Provide the (x, y) coordinate of the cell's center where the given text is located.  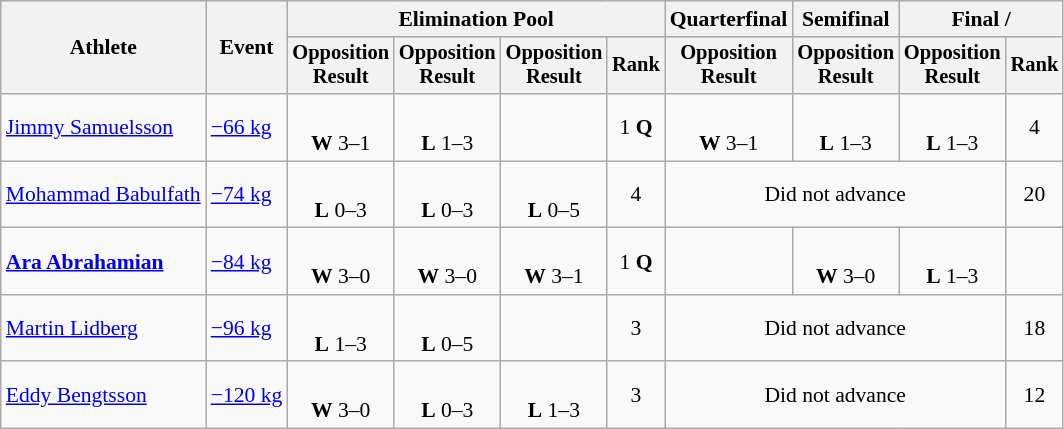
Semifinal (846, 19)
−84 kg (247, 262)
20 (1035, 194)
18 (1035, 328)
−96 kg (247, 328)
Martin Lidberg (104, 328)
Event (247, 48)
Athlete (104, 48)
Mohammad Babulfath (104, 194)
Jimmy Samuelsson (104, 128)
12 (1035, 396)
−120 kg (247, 396)
Elimination Pool (476, 19)
Final / (981, 19)
Eddy Bengtsson (104, 396)
−74 kg (247, 194)
Ara Abrahamian (104, 262)
−66 kg (247, 128)
Quarterfinal (729, 19)
